Scan for the cell matching the given text and deliver its [X, Y] coordinate at center. 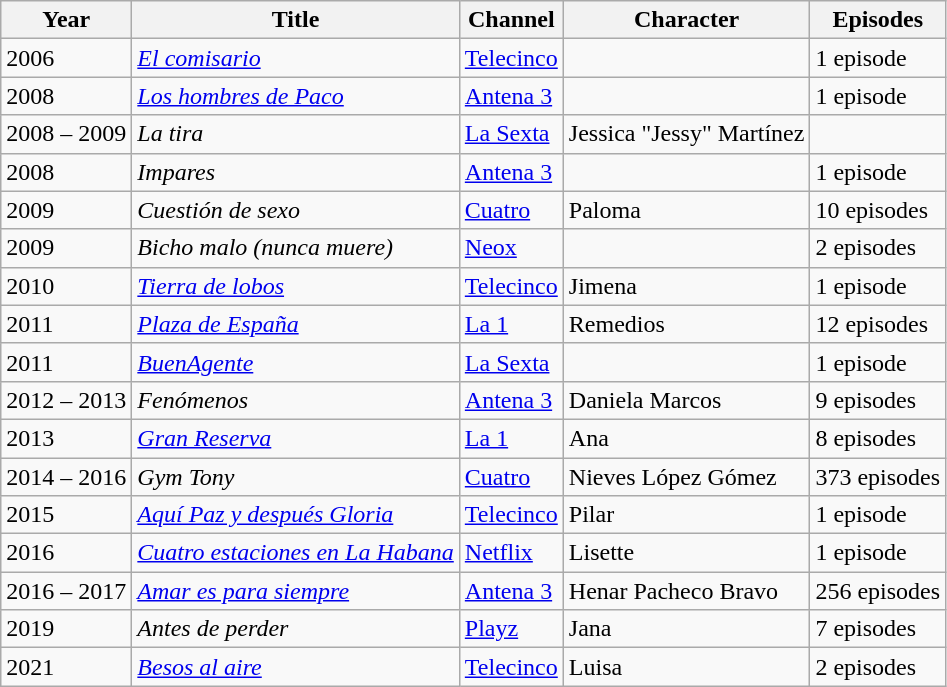
2015 [66, 515]
8 episodes [878, 438]
Pilar [686, 515]
2010 [66, 286]
2016 [66, 553]
Gym Tony [296, 477]
Neox [511, 248]
10 episodes [878, 210]
Jessica "Jessy" Martínez [686, 134]
2014 – 2016 [66, 477]
Episodes [878, 20]
Paloma [686, 210]
Fenómenos [296, 400]
Impares [296, 172]
9 episodes [878, 400]
2019 [66, 629]
Year [66, 20]
Character [686, 20]
Los hombres de Paco [296, 96]
2021 [66, 667]
Remedios [686, 324]
Antes de perder [296, 629]
Besos al aire [296, 667]
2012 – 2013 [66, 400]
Cuatro estaciones en La Habana [296, 553]
Jimena [686, 286]
Amar es para siempre [296, 591]
Aquí Paz y después Gloria [296, 515]
Henar Pacheco Bravo [686, 591]
Nieves López Gómez [686, 477]
7 episodes [878, 629]
256 episodes [878, 591]
373 episodes [878, 477]
Playz [511, 629]
Title [296, 20]
BuenAgente [296, 362]
Gran Reserva [296, 438]
Jana [686, 629]
Luisa [686, 667]
12 episodes [878, 324]
2013 [66, 438]
Bicho malo (nunca muere) [296, 248]
Plaza de España [296, 324]
La tira [296, 134]
Lisette [686, 553]
Channel [511, 20]
Ana [686, 438]
Netflix [511, 553]
El comisario [296, 58]
Tierra de lobos [296, 286]
2006 [66, 58]
2008 – 2009 [66, 134]
Cuestión de sexo [296, 210]
2016 – 2017 [66, 591]
Daniela Marcos [686, 400]
